Provide the (x, y) coordinate of the cell's center where the given text is located.  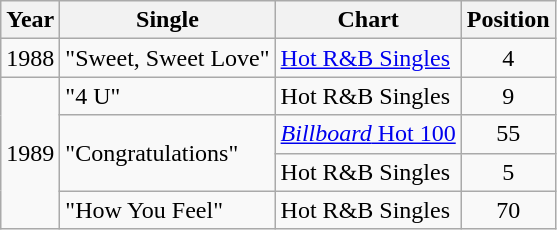
"Congratulations" (168, 153)
5 (508, 172)
"How You Feel" (168, 210)
Year (30, 20)
1989 (30, 153)
"Sweet, Sweet Love" (168, 58)
9 (508, 96)
"4 U" (168, 96)
Billboard Hot 100 (368, 134)
Position (508, 20)
55 (508, 134)
1988 (30, 58)
Single (168, 20)
Chart (368, 20)
70 (508, 210)
4 (508, 58)
